From the cell containing the given text, extract its center point as (x, y) coordinate. 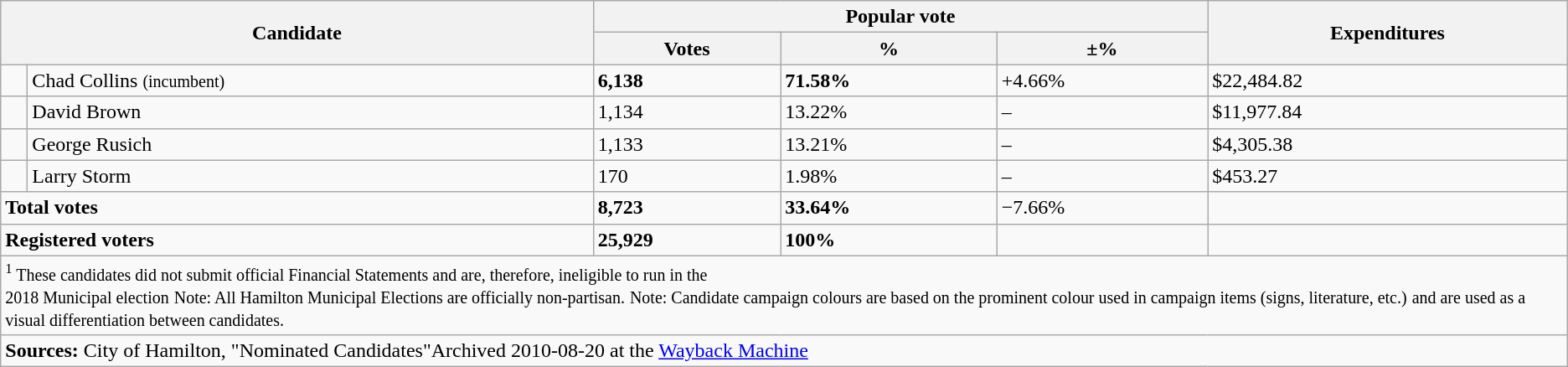
$4,305.38 (1388, 144)
1.98% (889, 176)
% (889, 49)
13.22% (889, 112)
David Brown (310, 112)
Registered voters (297, 240)
Chad Collins (incumbent) (310, 80)
1,134 (687, 112)
Candidate (297, 33)
33.64% (889, 208)
Sources: City of Hamilton, "Nominated Candidates"Archived 2010-08-20 at the Wayback Machine (784, 350)
13.21% (889, 144)
Popular vote (900, 17)
+4.66% (1102, 80)
170 (687, 176)
100% (889, 240)
George Rusich (310, 144)
$453.27 (1388, 176)
Expenditures (1388, 33)
$11,977.84 (1388, 112)
71.58% (889, 80)
±% (1102, 49)
Total votes (297, 208)
25,929 (687, 240)
Votes (687, 49)
1,133 (687, 144)
6,138 (687, 80)
−7.66% (1102, 208)
$22,484.82 (1388, 80)
Larry Storm (310, 176)
8,723 (687, 208)
